Determine the [x, y] coordinate at the center of the cell enclosing the given text.  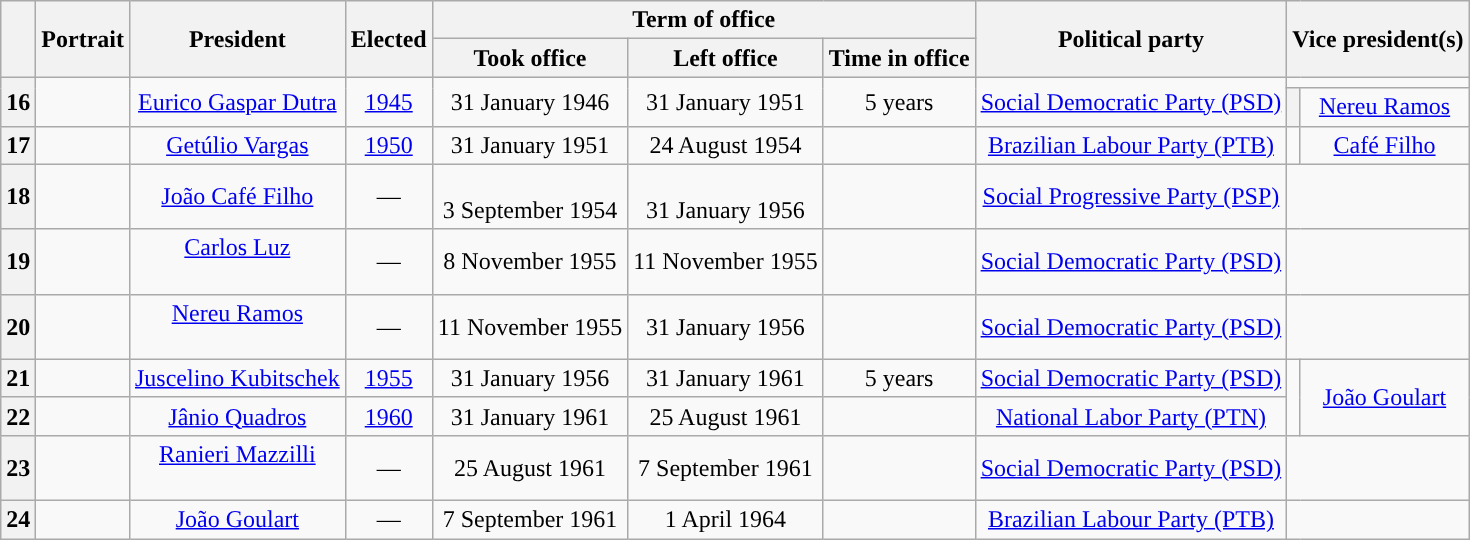
Portrait [83, 39]
João Café Filho [237, 196]
1960 [388, 416]
Carlos Luz [237, 262]
Elected [388, 39]
Jânio Quadros [237, 416]
Time in office [899, 58]
1950 [388, 145]
22 [18, 416]
Term of office [704, 20]
1945 [388, 102]
3 September 1954 [530, 196]
Took office [530, 58]
Left office [726, 58]
1 April 1964 [726, 519]
Ranieri Mazzilli [237, 468]
Eurico Gaspar Dutra [237, 102]
18 [18, 196]
Juscelino Kubitschek [237, 378]
17 [18, 145]
Getúlio Vargas [237, 145]
8 November 1955 [530, 262]
20 [18, 326]
23 [18, 468]
31 January 1946 [530, 102]
1955 [388, 378]
19 [18, 262]
Café Filho [1384, 145]
Social Progressive Party (PSP) [1131, 196]
President [237, 39]
National Labor Party (PTN) [1131, 416]
16 [18, 102]
24 August 1954 [726, 145]
21 [18, 378]
Political party [1131, 39]
Vice president(s) [1378, 39]
24 [18, 519]
